Pinpoint the cell where the given text exists, returning its (X, Y) midpoint coordinate. 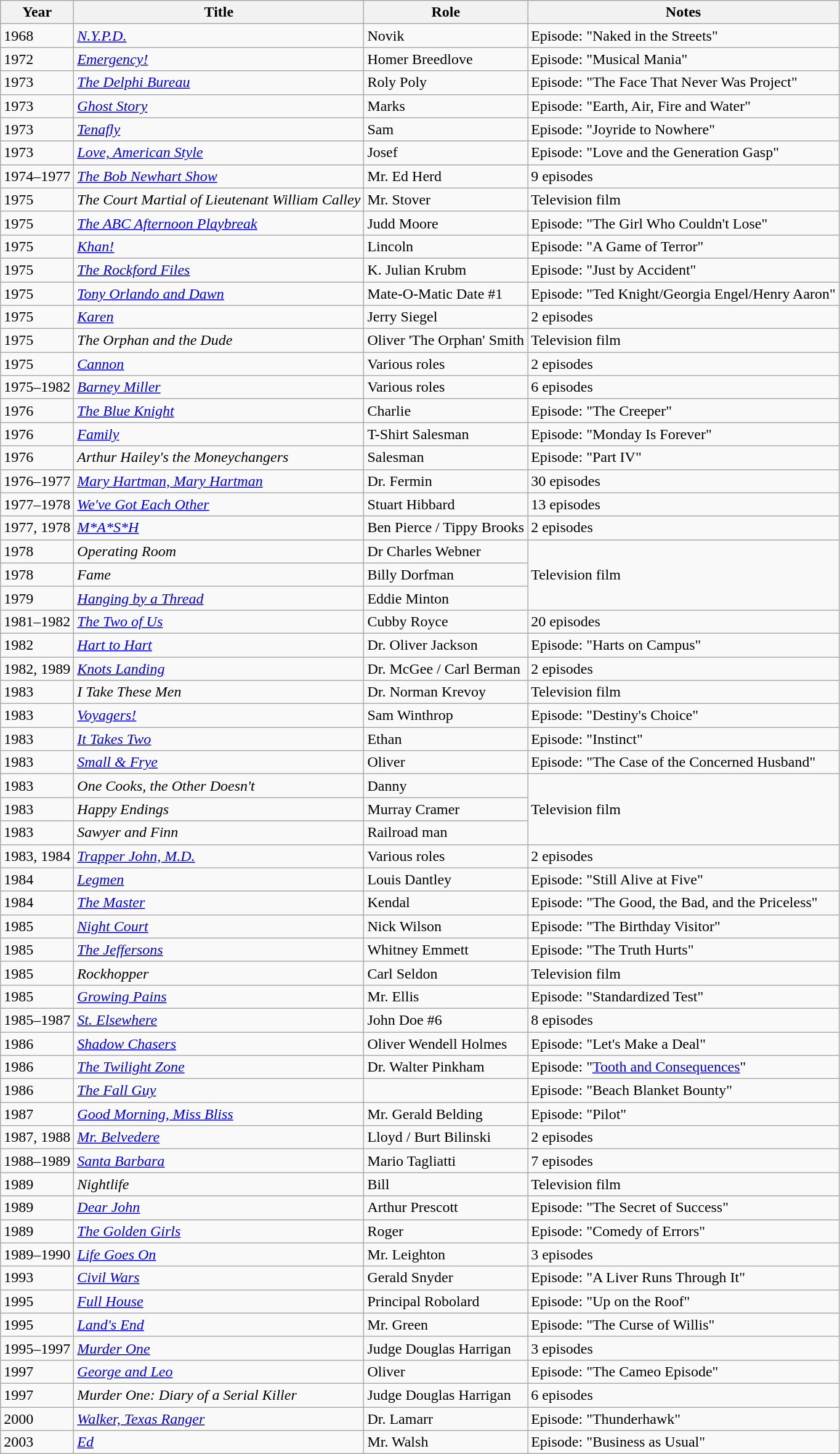
Tenafly (219, 129)
Walker, Texas Ranger (219, 1418)
Episode: "The Face That Never Was Project" (684, 83)
Episode: "Business as Usual" (684, 1442)
Josef (446, 153)
Episode: "Up on the Roof" (684, 1301)
Ghost Story (219, 106)
Trapper John, M.D. (219, 856)
Louis Dantley (446, 879)
Episode: "The Secret of Success" (684, 1208)
Episode: "The Cameo Episode" (684, 1371)
Episode: "Comedy of Errors" (684, 1231)
Episode: "Tooth and Consequences" (684, 1067)
Lloyd / Burt Bilinski (446, 1137)
Hart to Hart (219, 645)
Lincoln (446, 246)
K. Julian Krubm (446, 270)
Life Goes On (219, 1254)
Railroad man (446, 833)
Khan! (219, 246)
The Two of Us (219, 621)
Arthur Prescott (446, 1208)
John Doe #6 (446, 1020)
The Jeffersons (219, 950)
Episode: "Harts on Campus" (684, 645)
Billy Dorfman (446, 575)
1977, 1978 (37, 528)
Episode: "Musical Mania" (684, 59)
Whitney Emmett (446, 950)
Dr. Lamarr (446, 1418)
Episode: "Still Alive at Five" (684, 879)
The Orphan and the Dude (219, 341)
1975–1982 (37, 387)
8 episodes (684, 1020)
Carl Seldon (446, 973)
Episode: "The Curse of Willis" (684, 1325)
Mr. Belvedere (219, 1137)
Kendal (446, 903)
Year (37, 12)
The ABC Afternoon Playbreak (219, 223)
Growing Pains (219, 996)
Good Morning, Miss Bliss (219, 1114)
Fame (219, 575)
Sam Winthrop (446, 716)
Episode: "Destiny's Choice" (684, 716)
St. Elsewhere (219, 1020)
Novik (446, 36)
One Cooks, the Other Doesn't (219, 786)
The Master (219, 903)
Jerry Siegel (446, 317)
1977–1978 (37, 504)
Family (219, 434)
Episode: "The Birthday Visitor" (684, 926)
1974–1977 (37, 176)
Title (219, 12)
Mary Hartman, Mary Hartman (219, 481)
13 episodes (684, 504)
It Takes Two (219, 739)
Stuart Hibbard (446, 504)
Nightlife (219, 1184)
1987, 1988 (37, 1137)
Mate-O-Matic Date #1 (446, 294)
Land's End (219, 1325)
Principal Robolard (446, 1301)
Mr. Green (446, 1325)
Mario Tagliatti (446, 1161)
Murray Cramer (446, 809)
Murder One: Diary of a Serial Killer (219, 1395)
1972 (37, 59)
The Fall Guy (219, 1091)
Karen (219, 317)
Sam (446, 129)
1987 (37, 1114)
Charlie (446, 411)
N.Y.P.D. (219, 36)
Love, American Style (219, 153)
Episode: "Just by Accident" (684, 270)
Dr. Oliver Jackson (446, 645)
Murder One (219, 1348)
1981–1982 (37, 621)
Voyagers! (219, 716)
1985–1987 (37, 1020)
Episode: "Part IV" (684, 458)
Danny (446, 786)
Sawyer and Finn (219, 833)
Mr. Stover (446, 200)
Episode: "Pilot" (684, 1114)
Mr. Leighton (446, 1254)
1983, 1984 (37, 856)
2003 (37, 1442)
Judd Moore (446, 223)
The Bob Newhart Show (219, 176)
Episode: "Joyride to Nowhere" (684, 129)
1976–1977 (37, 481)
30 episodes (684, 481)
Episode: "Instinct" (684, 739)
Episode: "Monday Is Forever" (684, 434)
Dr. Norman Krevoy (446, 692)
Marks (446, 106)
The Blue Knight (219, 411)
Happy Endings (219, 809)
7 episodes (684, 1161)
Santa Barbara (219, 1161)
Mr. Gerald Belding (446, 1114)
Full House (219, 1301)
George and Leo (219, 1371)
Notes (684, 12)
Tony Orlando and Dawn (219, 294)
Emergency! (219, 59)
The Delphi Bureau (219, 83)
Episode: "Thunderhawk" (684, 1418)
Mr. Walsh (446, 1442)
Episode: "Naked in the Streets" (684, 36)
Hanging by a Thread (219, 598)
Roly Poly (446, 83)
Episode: "The Truth Hurts" (684, 950)
Operating Room (219, 551)
1982, 1989 (37, 668)
Episode: "Earth, Air, Fire and Water" (684, 106)
Episode: "Let's Make a Deal" (684, 1044)
Episode: "A Game of Terror" (684, 246)
Dr. Walter Pinkham (446, 1067)
Cubby Royce (446, 621)
1988–1989 (37, 1161)
9 episodes (684, 176)
Roger (446, 1231)
Civil Wars (219, 1278)
Salesman (446, 458)
Episode: "Standardized Test" (684, 996)
M*A*S*H (219, 528)
Mr. Ed Herd (446, 176)
Ben Pierce / Tippy Brooks (446, 528)
We've Got Each Other (219, 504)
Dr. McGee / Carl Berman (446, 668)
I Take These Men (219, 692)
The Golden Girls (219, 1231)
Oliver Wendell Holmes (446, 1044)
The Rockford Files (219, 270)
T-Shirt Salesman (446, 434)
Mr. Ellis (446, 996)
Bill (446, 1184)
Homer Breedlove (446, 59)
Episode: "Love and the Generation Gasp" (684, 153)
Gerald Snyder (446, 1278)
Barney Miller (219, 387)
20 episodes (684, 621)
Dr. Fermin (446, 481)
Cannon (219, 364)
1993 (37, 1278)
Episode: "The Creeper" (684, 411)
Dr Charles Webner (446, 551)
Ed (219, 1442)
1989–1990 (37, 1254)
1968 (37, 36)
Episode: "The Girl Who Couldn't Lose" (684, 223)
Episode: "A Liver Runs Through It" (684, 1278)
The Twilight Zone (219, 1067)
Small & Frye (219, 762)
Dear John (219, 1208)
Shadow Chasers (219, 1044)
2000 (37, 1418)
Episode: "Ted Knight/Georgia Engel/Henry Aaron" (684, 294)
Nick Wilson (446, 926)
Arthur Hailey's the Moneychangers (219, 458)
Oliver 'The Orphan' Smith (446, 341)
Role (446, 12)
1982 (37, 645)
Eddie Minton (446, 598)
The Court Martial of Lieutenant William Calley (219, 200)
Legmen (219, 879)
Episode: "The Case of the Concerned Husband" (684, 762)
Night Court (219, 926)
Episode: "The Good, the Bad, and the Priceless" (684, 903)
Knots Landing (219, 668)
Episode: "Beach Blanket Bounty" (684, 1091)
1979 (37, 598)
Rockhopper (219, 973)
Ethan (446, 739)
1995–1997 (37, 1348)
